Search for the cell housing the specified text and yield its (X, Y) center coordinate. 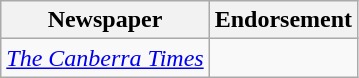
Endorsement (283, 20)
The Canberra Times (105, 58)
Newspaper (105, 20)
